Capture the cell that displays the provided text and extract its (X, Y) central coordinate. 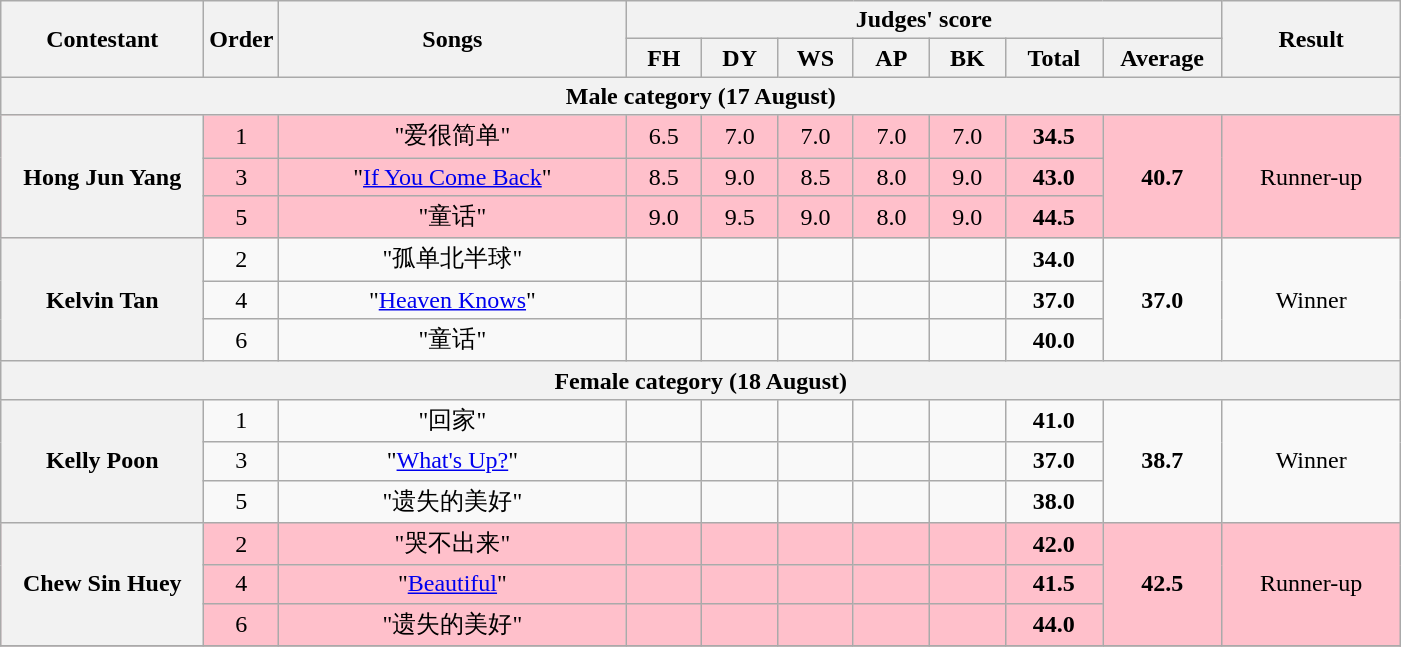
42.0 (1054, 544)
38.7 (1162, 460)
WS (816, 58)
Total (1054, 58)
34.0 (1054, 260)
Hong Jun Yang (102, 176)
Contestant (102, 39)
"哭不出来" (452, 544)
Songs (452, 39)
9.5 (740, 218)
Chew Sin Huey (102, 584)
Kelly Poon (102, 460)
41.0 (1054, 420)
BK (967, 58)
Average (1162, 58)
38.0 (1054, 502)
"If You Come Back" (452, 177)
"Heaven Knows" (452, 300)
Result (1312, 39)
42.5 (1162, 584)
Kelvin Tan (102, 300)
"Beautiful" (452, 584)
DY (740, 58)
"孤单北半球" (452, 260)
"爱很简单" (452, 136)
34.5 (1054, 136)
44.5 (1054, 218)
Order (242, 39)
40.7 (1162, 176)
"回家" (452, 420)
41.5 (1054, 584)
44.0 (1054, 624)
"What's Up?" (452, 461)
40.0 (1054, 340)
AP (891, 58)
43.0 (1054, 177)
6.5 (664, 136)
Female category (18 August) (701, 380)
Judges' score (924, 20)
Male category (17 August) (701, 96)
FH (664, 58)
